Locate the cell with the specified text and output its [x, y] center coordinate. 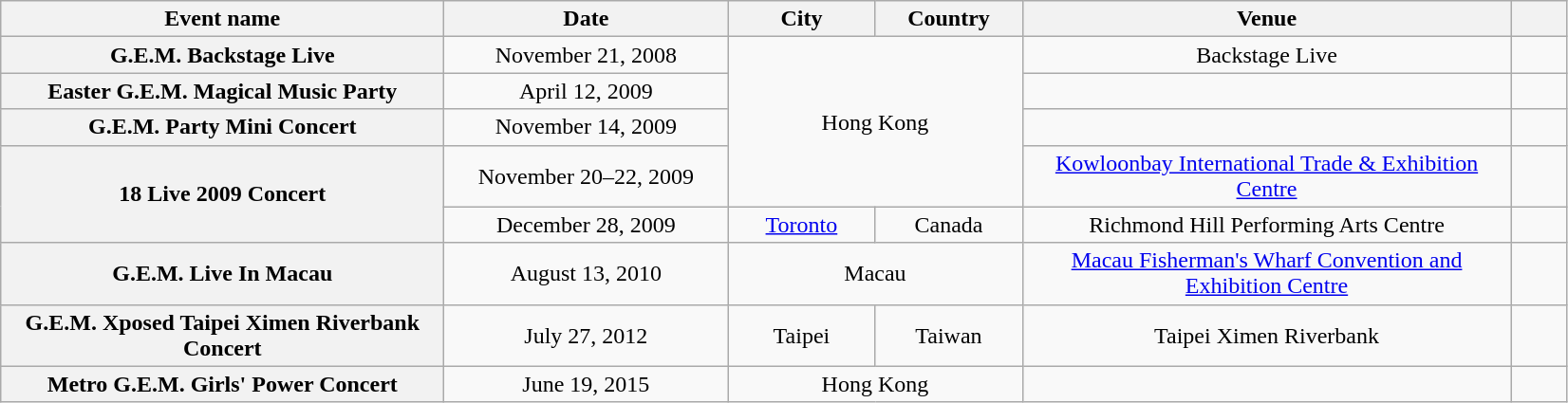
Taipei [801, 336]
Country [949, 19]
November 20–22, 2009 [587, 176]
Canada [949, 225]
November 21, 2008 [587, 55]
Kowloonbay International Trade & Exhibition Centre [1266, 176]
G.E.M. Xposed Taipei Ximen Riverbank Concert [222, 336]
April 12, 2009 [587, 91]
Macau [875, 273]
Taipei Ximen Riverbank [1266, 336]
City [801, 19]
18 Live 2009 Concert [222, 193]
Event name [222, 19]
Toronto [801, 225]
Easter G.E.M. Magical Music Party [222, 91]
G.E.M. Backstage Live [222, 55]
Macau Fisherman's Wharf Convention and Exhibition Centre [1266, 273]
November 14, 2009 [587, 127]
December 28, 2009 [587, 225]
Venue [1266, 19]
Taiwan [949, 336]
Metro G.E.M. Girls' Power Concert [222, 384]
August 13, 2010 [587, 273]
Richmond Hill Performing Arts Centre [1266, 225]
July 27, 2012 [587, 336]
June 19, 2015 [587, 384]
Date [587, 19]
Backstage Live [1266, 55]
G.E.M. Live In Macau [222, 273]
G.E.M. Party Mini Concert [222, 127]
